Provide the (x, y) coordinate of the cell's center where the given text is located.  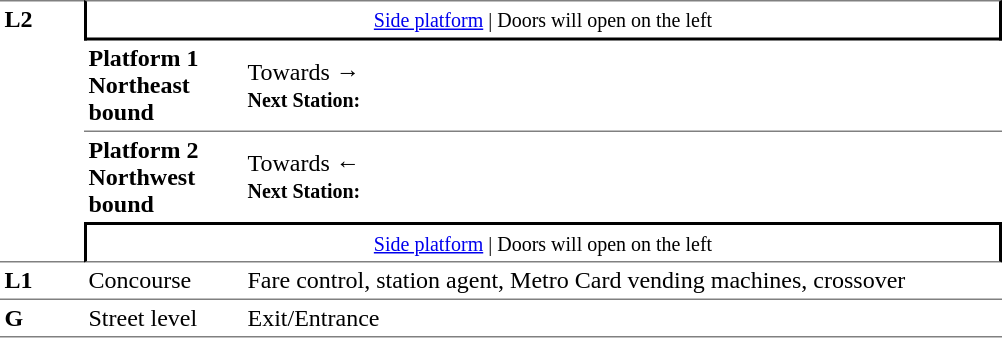
G (42, 318)
Towards → Next Station: (622, 86)
Street level (164, 318)
Platform 1Northeast bound (164, 86)
L2 (42, 131)
Exit/Entrance (622, 318)
L1 (42, 280)
Towards ← Next Station: (622, 177)
Fare control, station agent, Metro Card vending machines, crossover (622, 280)
Platform 2Northwest bound (164, 177)
Concourse (164, 280)
